From the cell containing the given text, extract its center point as [X, Y] coordinate. 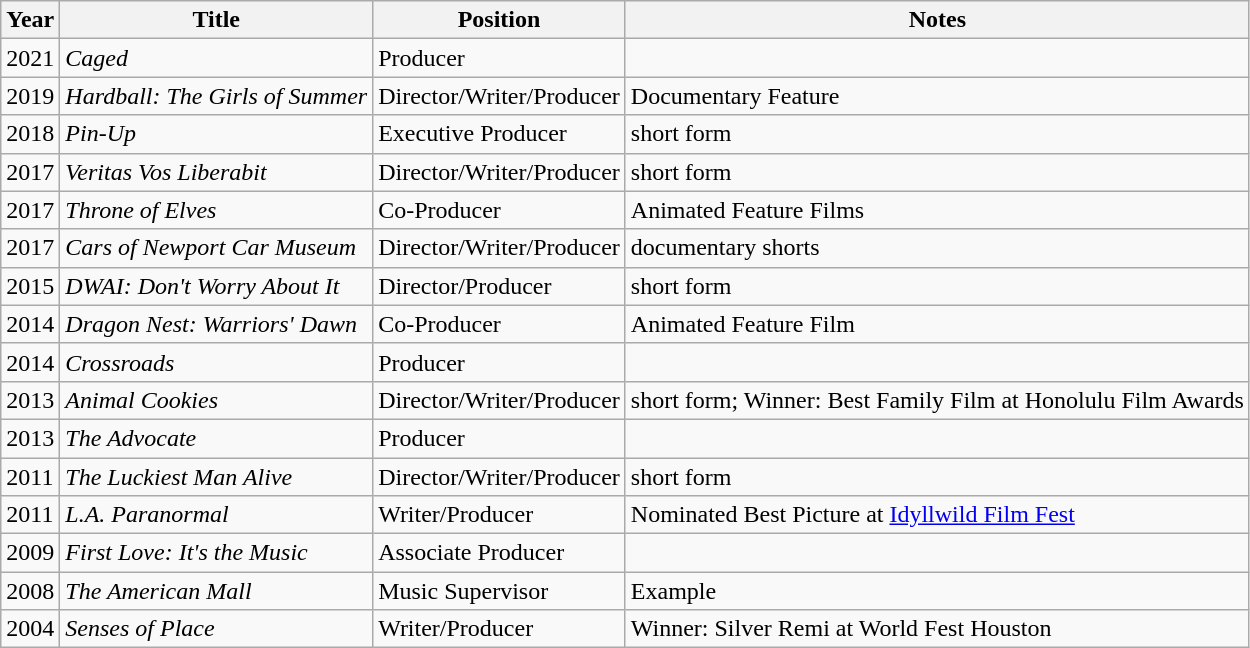
2009 [30, 553]
Animated Feature Film [937, 324]
Veritas Vos Liberabit [216, 172]
2019 [30, 96]
documentary shorts [937, 248]
Caged [216, 58]
DWAI: Don't Worry About It [216, 286]
Nominated Best Picture at Idyllwild Film Fest [937, 515]
Example [937, 591]
Executive Producer [500, 134]
2018 [30, 134]
Title [216, 20]
Crossroads [216, 362]
short form; Winner: Best Family Film at Honolulu Film Awards [937, 400]
The Advocate [216, 438]
Year [30, 20]
2004 [30, 629]
2021 [30, 58]
Hardball: The Girls of Summer [216, 96]
Position [500, 20]
Animal Cookies [216, 400]
2015 [30, 286]
Dragon Nest: Warriors' Dawn [216, 324]
The American Mall [216, 591]
Notes [937, 20]
Associate Producer [500, 553]
Senses of Place [216, 629]
Animated Feature Films [937, 210]
Documentary Feature [937, 96]
Winner: Silver Remi at World Fest Houston [937, 629]
Cars of Newport Car Museum [216, 248]
The Luckiest Man Alive [216, 477]
Music Supervisor [500, 591]
Throne of Elves [216, 210]
Pin-Up [216, 134]
First Love: It's the Music [216, 553]
2008 [30, 591]
L.A. Paranormal [216, 515]
Director/Producer [500, 286]
